Provide the (X, Y) coordinate of the cell's center where the given text is located.  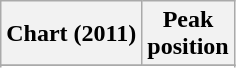
Chart (2011) (72, 34)
Peakposition (188, 34)
